Return [x, y] of the center of cell containing provided text 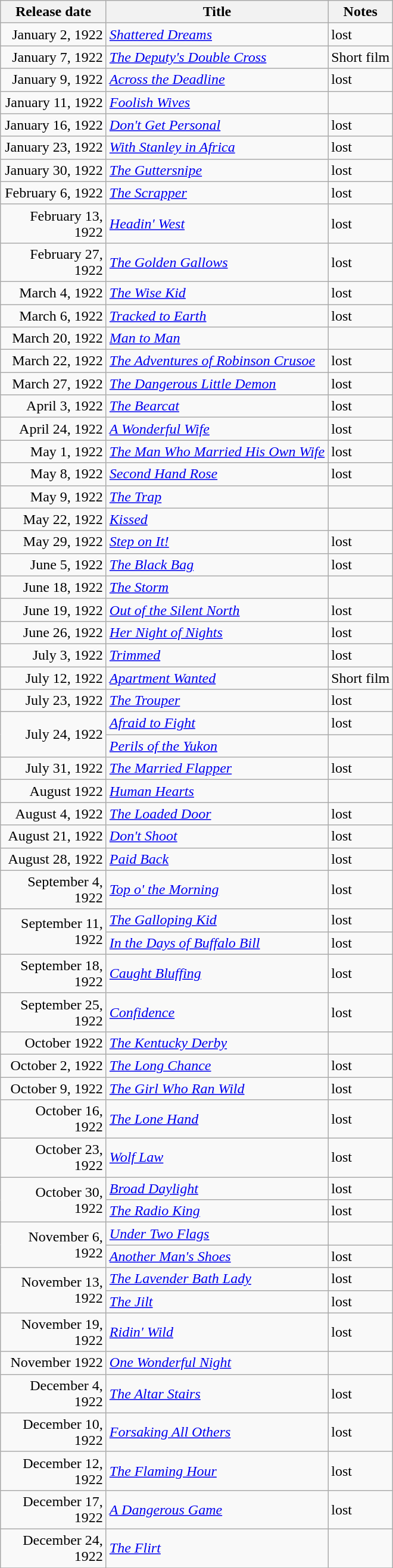
Out of the Silent North [217, 610]
Man to Man [217, 338]
Notes [361, 12]
Trimmed [217, 655]
June 5, 1922 [54, 565]
May 29, 1922 [54, 542]
April 3, 1922 [54, 406]
The Deputy's Double Cross [217, 57]
March 6, 1922 [54, 316]
November 6, 1922 [54, 1245]
With Stanley in Africa [217, 148]
The Guttersnipe [217, 170]
April 24, 1922 [54, 429]
October 23, 1922 [54, 1158]
May 22, 1922 [54, 519]
The Adventures of Robinson Crusoe [217, 361]
June 19, 1922 [54, 610]
Ridin' Wild [217, 1332]
December 10, 1922 [54, 1432]
July 3, 1922 [54, 655]
August 21, 1922 [54, 836]
The Jilt [217, 1302]
Another Man's Shoes [217, 1256]
January 2, 1922 [54, 35]
The Man Who Married His Own Wife [217, 451]
Don't Get Personal [217, 125]
March 27, 1922 [54, 384]
January 30, 1922 [54, 170]
Don't Shoot [217, 836]
Foolish Wives [217, 102]
The Long Chance [217, 1065]
The Girl Who Ran Wild [217, 1088]
October 30, 1922 [54, 1200]
The Lavender Bath Lady [217, 1279]
The Radio King [217, 1211]
One Wonderful Night [217, 1363]
March 4, 1922 [54, 293]
Headin' West [217, 224]
Step on It! [217, 542]
February 6, 1922 [54, 193]
May 1, 1922 [54, 451]
The Loaded Door [217, 814]
A Dangerous Game [217, 1510]
January 23, 1922 [54, 148]
October 1922 [54, 1043]
December 12, 1922 [54, 1470]
November 1922 [54, 1363]
The Kentucky Derby [217, 1043]
July 23, 1922 [54, 701]
January 11, 1922 [54, 102]
May 9, 1922 [54, 497]
November 19, 1922 [54, 1332]
Afraid to Fight [217, 723]
December 17, 1922 [54, 1510]
Second Hand Rose [217, 474]
The Lone Hand [217, 1119]
August 1922 [54, 791]
The Trap [217, 497]
Title [217, 12]
The Black Bag [217, 565]
October 9, 1922 [54, 1088]
February 27, 1922 [54, 262]
Kissed [217, 519]
Broad Daylight [217, 1188]
Perils of the Yukon [217, 746]
August 28, 1922 [54, 859]
September 11, 1922 [54, 932]
January 7, 1922 [54, 57]
March 20, 1922 [54, 338]
October 16, 1922 [54, 1119]
The Wise Kid [217, 293]
Under Two Flags [217, 1234]
Apartment Wanted [217, 678]
Tracked to Earth [217, 316]
August 4, 1922 [54, 814]
Confidence [217, 1012]
The Married Flapper [217, 769]
Across the Deadline [217, 80]
June 26, 1922 [54, 632]
Shattered Dreams [217, 35]
Paid Back [217, 859]
Wolf Law [217, 1158]
The Flaming Hour [217, 1470]
Human Hearts [217, 791]
Top o' the Morning [217, 890]
The Galloping Kid [217, 920]
July 31, 1922 [54, 769]
The Trouper [217, 701]
July 12, 1922 [54, 678]
The Altar Stairs [217, 1393]
March 22, 1922 [54, 361]
September 25, 1922 [54, 1012]
December 4, 1922 [54, 1393]
February 13, 1922 [54, 224]
May 8, 1922 [54, 474]
Caught Bluffing [217, 973]
December 24, 1922 [54, 1548]
October 2, 1922 [54, 1065]
The Dangerous Little Demon [217, 384]
November 13, 1922 [54, 1290]
Release date [54, 12]
Forsaking All Others [217, 1432]
In the Days of Buffalo Bill [217, 943]
The Golden Gallows [217, 262]
The Scrapper [217, 193]
September 4, 1922 [54, 890]
June 18, 1922 [54, 587]
The Bearcat [217, 406]
The Flirt [217, 1548]
January 9, 1922 [54, 80]
September 18, 1922 [54, 973]
July 24, 1922 [54, 735]
A Wonderful Wife [217, 429]
Her Night of Nights [217, 632]
The Storm [217, 587]
January 16, 1922 [54, 125]
